Scan for the cell matching the given text and deliver its (x, y) coordinate at center. 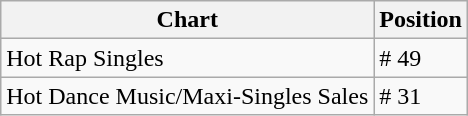
Hot Rap Singles (188, 58)
Chart (188, 20)
# 31 (421, 96)
# 49 (421, 58)
Position (421, 20)
Hot Dance Music/Maxi-Singles Sales (188, 96)
